Extract the [X, Y] coordinate from the center of the cell holding the provided text.  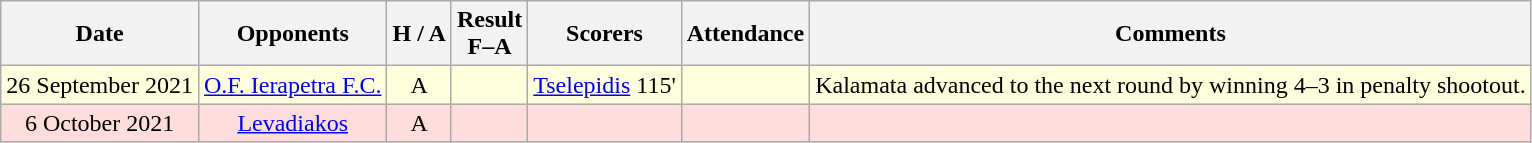
O.F. Ierapetra F.C. [292, 85]
Comments [1171, 34]
H / A [419, 34]
Tselepidis 115' [604, 85]
Opponents [292, 34]
Scorers [604, 34]
Levadiakos [292, 123]
Attendance [745, 34]
26 September 2021 [100, 85]
Date [100, 34]
ResultF–A [489, 34]
Kalamata advanced to the next round by winning 4–3 in penalty shootout. [1171, 85]
6 October 2021 [100, 123]
